Detect which cell encompasses the target text, then output its (x, y) center coordinate. 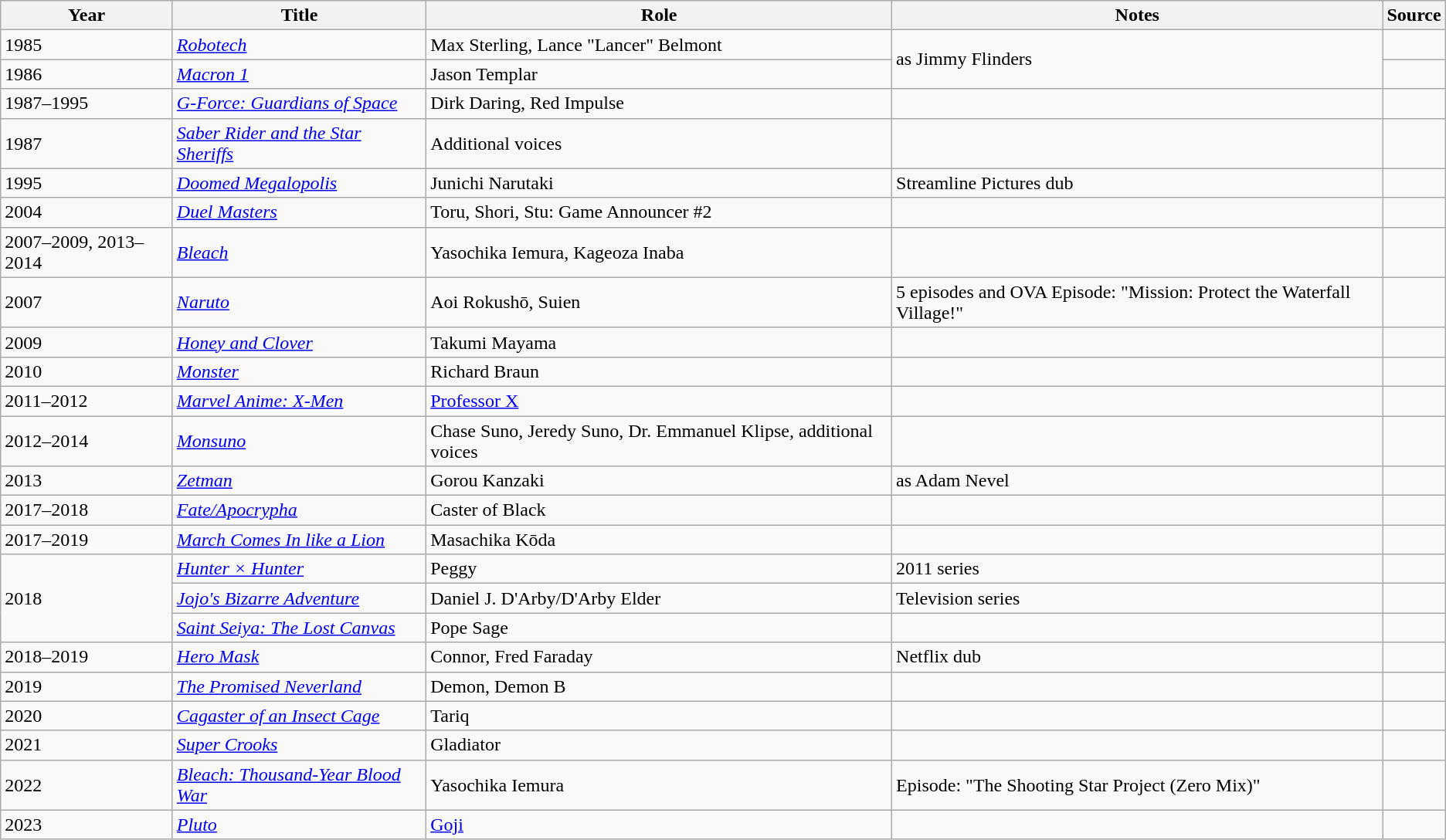
Toru, Shori, Stu: Game Announcer #2 (660, 212)
Saint Seiya: The Lost Canvas (299, 628)
Television series (1137, 598)
2011 series (1137, 569)
Streamline Pictures dub (1137, 183)
2019 (87, 686)
Gladiator (660, 745)
5 episodes and OVA Episode: "Mission: Protect the Waterfall Village!" (1137, 303)
Year (87, 15)
Tariq (660, 716)
1995 (87, 183)
1985 (87, 45)
2010 (87, 371)
2018–2019 (87, 657)
Chase Suno, Jeredy Suno, Dr. Emmanuel Klipse, additional voices (660, 440)
Aoi Rokushō, Suien (660, 303)
Yasochika Iemura, Kageoza Inaba (660, 252)
Episode: "The Shooting Star Project (Zero Mix)" (1137, 784)
Title (299, 15)
2011–2012 (87, 401)
Pope Sage (660, 628)
Professor X (660, 401)
2017–2018 (87, 510)
1986 (87, 74)
2020 (87, 716)
Monsuno (299, 440)
Jason Templar (660, 74)
Macron 1 (299, 74)
2023 (87, 825)
2004 (87, 212)
1987–1995 (87, 103)
2018 (87, 598)
Max Sterling, Lance "Lancer" Belmont (660, 45)
as Adam Nevel (1137, 481)
Goji (660, 825)
2017–2019 (87, 540)
Zetman (299, 481)
Role (660, 15)
2007 (87, 303)
2007–2009, 2013–2014 (87, 252)
Marvel Anime: X-Men (299, 401)
2012–2014 (87, 440)
Super Crooks (299, 745)
Takumi Mayama (660, 342)
Saber Rider and the Star Sheriffs (299, 144)
2009 (87, 342)
Monster (299, 371)
2021 (87, 745)
G-Force: Guardians of Space (299, 103)
Connor, Fred Faraday (660, 657)
1987 (87, 144)
Source (1414, 15)
Naruto (299, 303)
Doomed Megalopolis (299, 183)
as Jimmy Flinders (1137, 59)
Peggy (660, 569)
March Comes In like a Lion (299, 540)
2022 (87, 784)
Bleach: Thousand-Year Blood War (299, 784)
Robotech (299, 45)
2013 (87, 481)
Daniel J. D'Arby/D'Arby Elder (660, 598)
Hero Mask (299, 657)
Cagaster of an Insect Cage (299, 716)
Duel Masters (299, 212)
Junichi Narutaki (660, 183)
Dirk Daring, Red Impulse (660, 103)
Richard Braun (660, 371)
The Promised Neverland (299, 686)
Netflix dub (1137, 657)
Bleach (299, 252)
Fate/Apocrypha (299, 510)
Gorou Kanzaki (660, 481)
Demon, Demon B (660, 686)
Honey and Clover (299, 342)
Yasochika Iemura (660, 784)
Masachika Kōda (660, 540)
Notes (1137, 15)
Hunter × Hunter (299, 569)
Caster of Black (660, 510)
Jojo's Bizarre Adventure (299, 598)
Additional voices (660, 144)
Pluto (299, 825)
